Detect which cell encompasses the target text, then output its (x, y) center coordinate. 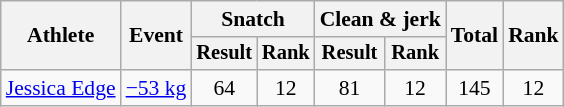
Jessica Edge (61, 88)
Clean & jerk (380, 19)
Total (474, 36)
145 (474, 88)
Athlete (61, 36)
64 (224, 88)
−53 kg (156, 88)
Snatch (252, 19)
Event (156, 36)
81 (350, 88)
